Output the [X, Y] coordinate of the center of the cell containing the given text.  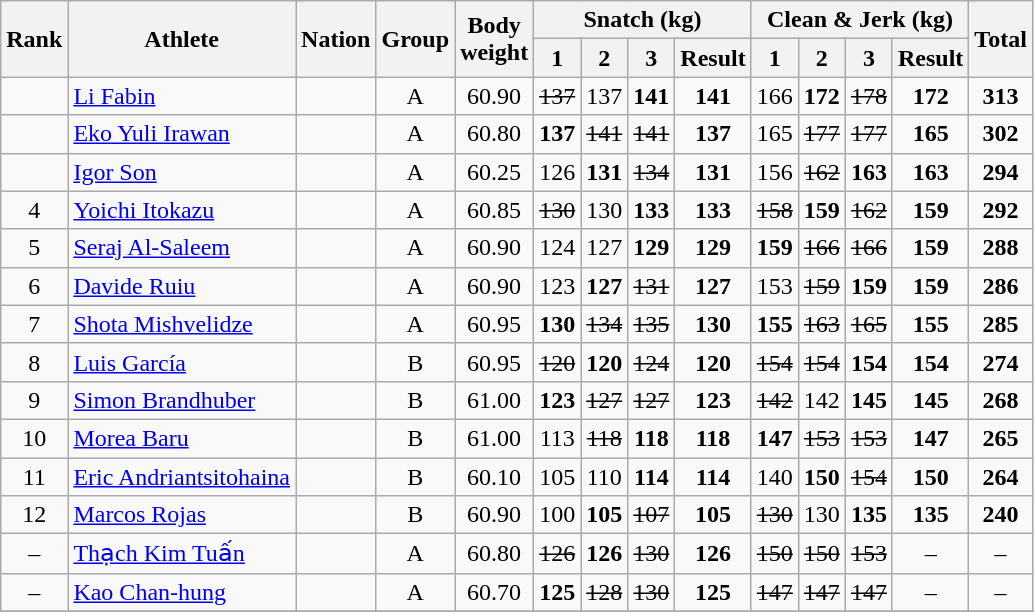
Li Fabin [182, 96]
Luis García [182, 362]
158 [774, 210]
286 [1001, 286]
60.10 [494, 477]
Eric Andriantsitohaina [182, 477]
Total [1001, 39]
9 [34, 400]
265 [1001, 438]
Group [416, 39]
285 [1001, 324]
156 [774, 172]
60.70 [494, 592]
7 [34, 324]
268 [1001, 400]
12 [34, 515]
288 [1001, 248]
60.85 [494, 210]
Shota Mishvelidze [182, 324]
Rank [34, 39]
Bodyweight [494, 39]
8 [34, 362]
294 [1001, 172]
Yoichi Itokazu [182, 210]
Davide Ruiu [182, 286]
100 [558, 515]
Eko Yuli Irawan [182, 134]
Seraj Al-Saleem [182, 248]
140 [774, 477]
107 [652, 515]
178 [868, 96]
274 [1001, 362]
Morea Baru [182, 438]
110 [604, 477]
Simon Brandhuber [182, 400]
Kao Chan-hung [182, 592]
Thạch Kim Tuấn [182, 554]
11 [34, 477]
Clean & Jerk (kg) [860, 20]
Snatch (kg) [643, 20]
302 [1001, 134]
Igor Son [182, 172]
128 [604, 592]
60.25 [494, 172]
Athlete [182, 39]
Nation [336, 39]
5 [34, 248]
264 [1001, 477]
4 [34, 210]
313 [1001, 96]
6 [34, 286]
Marcos Rojas [182, 515]
240 [1001, 515]
10 [34, 438]
113 [558, 438]
292 [1001, 210]
